Find where the given text appears and provide that cell's center as (X, Y) coordinate. 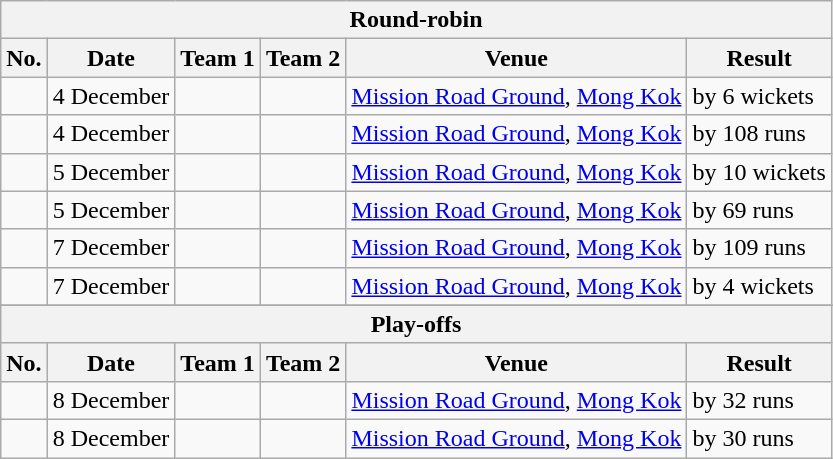
by 109 runs (759, 248)
by 32 runs (759, 400)
Play-offs (416, 324)
by 69 runs (759, 210)
by 4 wickets (759, 286)
by 30 runs (759, 438)
by 10 wickets (759, 172)
Round-robin (416, 20)
by 6 wickets (759, 96)
by 108 runs (759, 134)
